Capture the cell that displays the provided text and extract its [x, y] central coordinate. 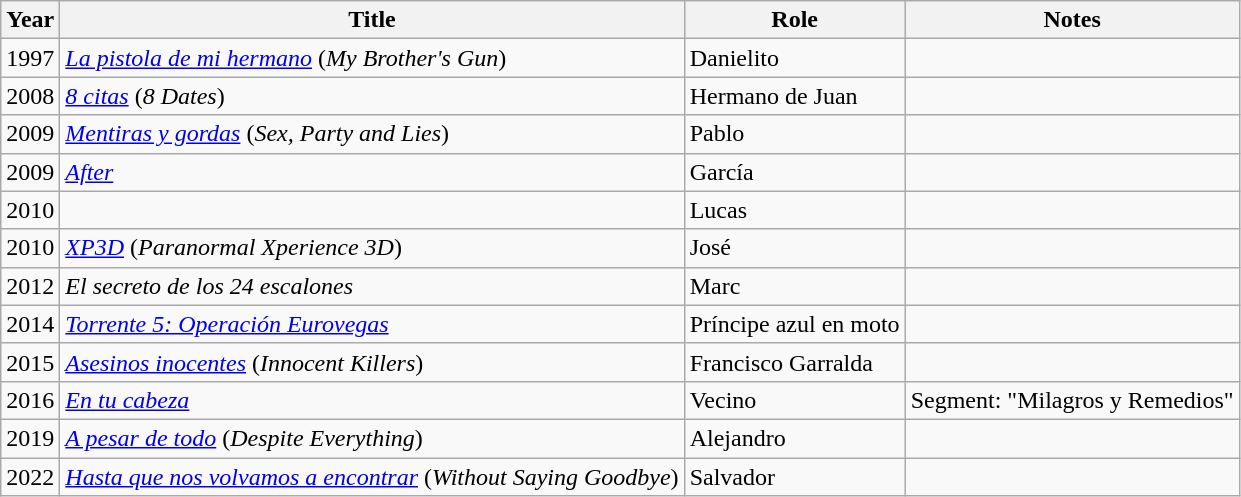
Notes [1072, 20]
En tu cabeza [372, 400]
Danielito [794, 58]
El secreto de los 24 escalones [372, 286]
Alejandro [794, 438]
2015 [30, 362]
Vecino [794, 400]
Role [794, 20]
Francisco Garralda [794, 362]
1997 [30, 58]
2014 [30, 324]
A pesar de todo (Despite Everything) [372, 438]
Asesinos inocentes (Innocent Killers) [372, 362]
2016 [30, 400]
Segment: "Milagros y Remedios" [1072, 400]
Príncipe azul en moto [794, 324]
Title [372, 20]
Pablo [794, 134]
2022 [30, 477]
Hasta que nos volvamos a encontrar (Without Saying Goodbye) [372, 477]
2012 [30, 286]
García [794, 172]
XP3D (Paranormal Xperience 3D) [372, 248]
Hermano de Juan [794, 96]
José [794, 248]
Year [30, 20]
La pistola de mi hermano (My Brother's Gun) [372, 58]
2008 [30, 96]
After [372, 172]
Mentiras y gordas (Sex, Party and Lies) [372, 134]
Lucas [794, 210]
Salvador [794, 477]
8 citas (8 Dates) [372, 96]
Marc [794, 286]
2019 [30, 438]
Torrente 5: Operación Eurovegas [372, 324]
